Scan for the cell matching the given text and deliver its (x, y) coordinate at center. 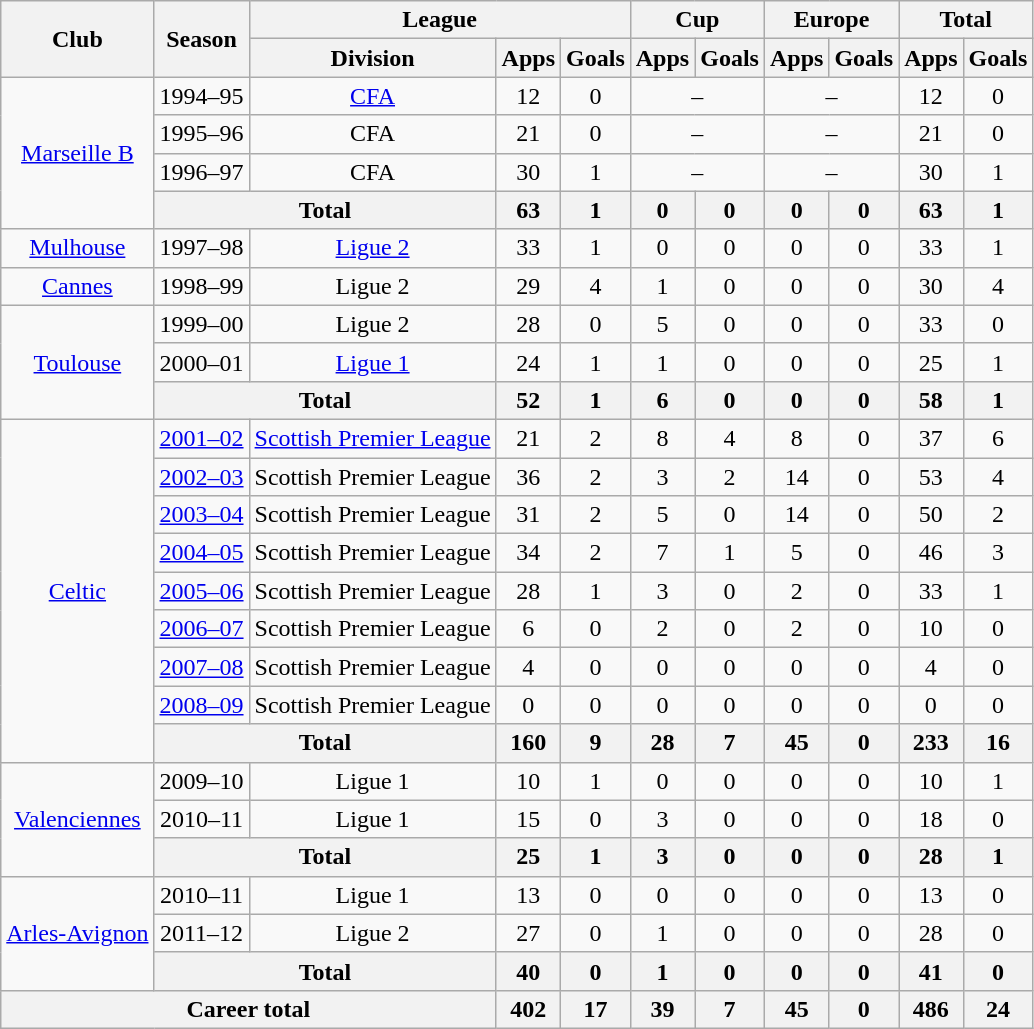
27 (528, 933)
2011–12 (202, 933)
9 (596, 743)
31 (528, 515)
Career total (248, 1009)
29 (528, 286)
46 (931, 553)
Celtic (78, 590)
36 (528, 477)
1999–00 (202, 324)
League (440, 20)
1994–95 (202, 96)
233 (931, 743)
52 (528, 400)
2007–08 (202, 667)
18 (931, 819)
Mulhouse (78, 248)
2001–02 (202, 438)
Division (372, 58)
Cup (697, 20)
2006–07 (202, 629)
2005–06 (202, 591)
40 (528, 971)
2000–01 (202, 362)
16 (998, 743)
39 (662, 1009)
Arles-Avignon (78, 933)
1998–99 (202, 286)
1997–98 (202, 248)
Valenciennes (78, 819)
34 (528, 553)
15 (528, 819)
2009–10 (202, 781)
2008–09 (202, 705)
53 (931, 477)
2002–03 (202, 477)
58 (931, 400)
17 (596, 1009)
37 (931, 438)
Season (202, 39)
402 (528, 1009)
Club (78, 39)
50 (931, 515)
Europe (831, 20)
1996–97 (202, 172)
1995–96 (202, 134)
160 (528, 743)
2004–05 (202, 553)
Marseille B (78, 153)
2003–04 (202, 515)
Toulouse (78, 362)
Cannes (78, 286)
486 (931, 1009)
41 (931, 971)
